Find where the given text appears and provide that cell's center as [x, y] coordinate. 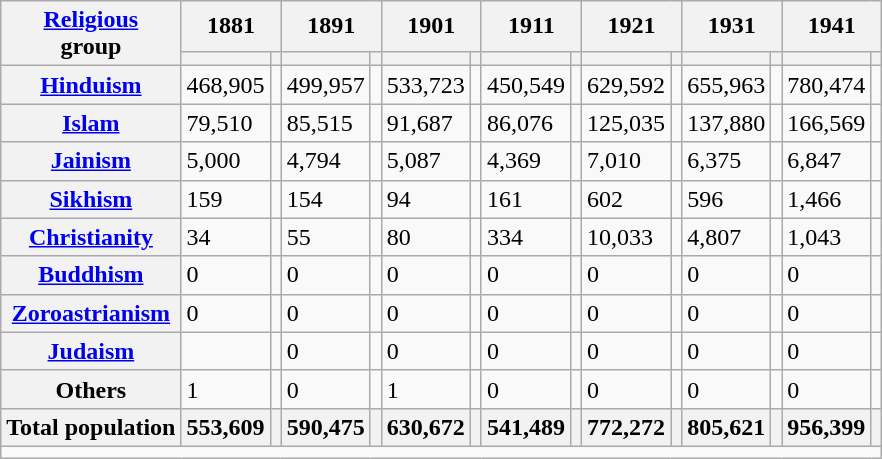
Christianity [91, 237]
94 [426, 199]
805,621 [726, 427]
468,905 [226, 85]
Zoroastrianism [91, 313]
1911 [531, 26]
590,475 [326, 427]
154 [326, 199]
Religiousgroup [91, 34]
4,794 [326, 161]
1901 [431, 26]
86,076 [526, 123]
533,723 [426, 85]
125,035 [626, 123]
1931 [732, 26]
159 [226, 199]
5,000 [226, 161]
79,510 [226, 123]
629,592 [626, 85]
6,847 [826, 161]
1941 [832, 26]
956,399 [826, 427]
7,010 [626, 161]
602 [626, 199]
772,272 [626, 427]
5,087 [426, 161]
4,807 [726, 237]
4,369 [526, 161]
55 [326, 237]
Total population [91, 427]
91,687 [426, 123]
161 [526, 199]
541,489 [526, 427]
Hinduism [91, 85]
1921 [632, 26]
780,474 [826, 85]
655,963 [726, 85]
1881 [231, 26]
499,957 [326, 85]
1,043 [826, 237]
6,375 [726, 161]
Jainism [91, 161]
596 [726, 199]
Judaism [91, 351]
Others [91, 389]
1891 [331, 26]
Buddhism [91, 275]
450,549 [526, 85]
85,515 [326, 123]
Islam [91, 123]
1,466 [826, 199]
137,880 [726, 123]
334 [526, 237]
166,569 [826, 123]
10,033 [626, 237]
630,672 [426, 427]
Sikhism [91, 199]
80 [426, 237]
34 [226, 237]
553,609 [226, 427]
